Determine the (x, y) coordinate at the center of the cell enclosing the given text.  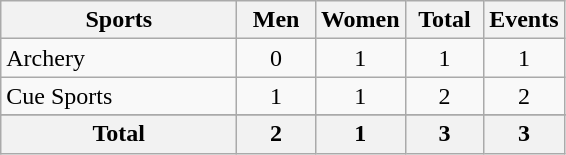
Women (360, 20)
Events (524, 20)
0 (276, 58)
Sports (119, 20)
Men (276, 20)
Archery (119, 58)
Cue Sports (119, 96)
